Detect which cell encompasses the target text, then output its [x, y] center coordinate. 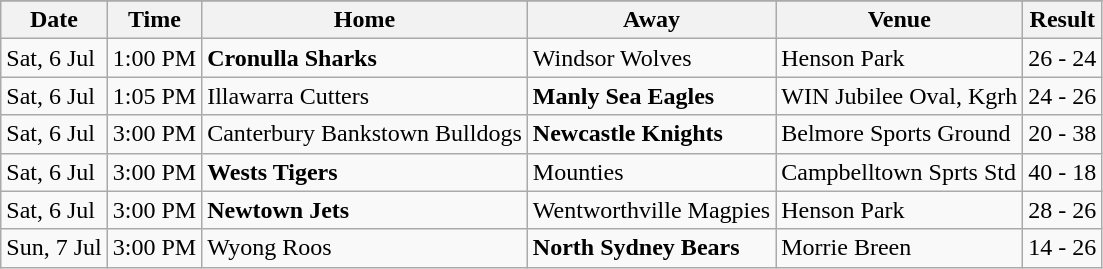
Wentworthville Magpies [651, 210]
WIN Jubilee Oval, Kgrh [900, 96]
Away [651, 20]
Illawarra Cutters [365, 96]
Home [365, 20]
20 - 38 [1062, 134]
40 - 18 [1062, 172]
Cronulla Sharks [365, 58]
Manly Sea Eagles [651, 96]
28 - 26 [1062, 210]
Canterbury Bankstown Bulldogs [365, 134]
Date [54, 20]
Belmore Sports Ground [900, 134]
Result [1062, 20]
Campbelltown Sprts Std [900, 172]
Morrie Breen [900, 248]
Wyong Roos [365, 248]
Time [154, 20]
Windsor Wolves [651, 58]
1:05 PM [154, 96]
14 - 26 [1062, 248]
Wests Tigers [365, 172]
Venue [900, 20]
24 - 26 [1062, 96]
Newcastle Knights [651, 134]
Newtown Jets [365, 210]
1:00 PM [154, 58]
Mounties [651, 172]
North Sydney Bears [651, 248]
26 - 24 [1062, 58]
Sun, 7 Jul [54, 248]
